Locate the cell with the specified text and output its [X, Y] center coordinate. 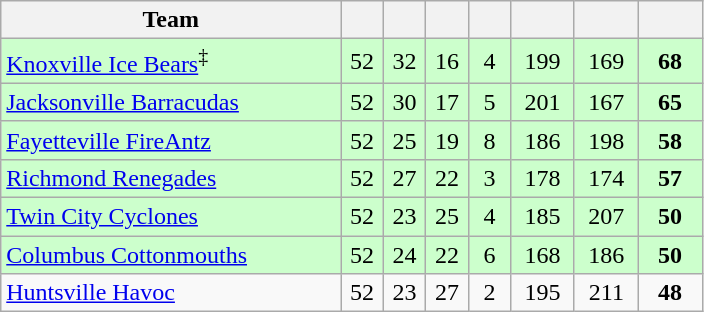
Knoxville Ice Bears‡ [171, 62]
19 [447, 140]
32 [404, 62]
198 [606, 140]
68 [670, 62]
Richmond Renegades [171, 178]
3 [489, 178]
65 [670, 102]
Jacksonville Barracudas [171, 102]
6 [489, 255]
16 [447, 62]
57 [670, 178]
195 [543, 293]
168 [543, 255]
211 [606, 293]
24 [404, 255]
169 [606, 62]
Fayetteville FireAntz [171, 140]
30 [404, 102]
199 [543, 62]
178 [543, 178]
58 [670, 140]
2 [489, 293]
8 [489, 140]
Huntsville Havoc [171, 293]
5 [489, 102]
185 [543, 217]
48 [670, 293]
Team [171, 20]
167 [606, 102]
Columbus Cottonmouths [171, 255]
201 [543, 102]
17 [447, 102]
Twin City Cyclones [171, 217]
207 [606, 217]
174 [606, 178]
